Find where the given text appears and provide that cell's center as [X, Y] coordinate. 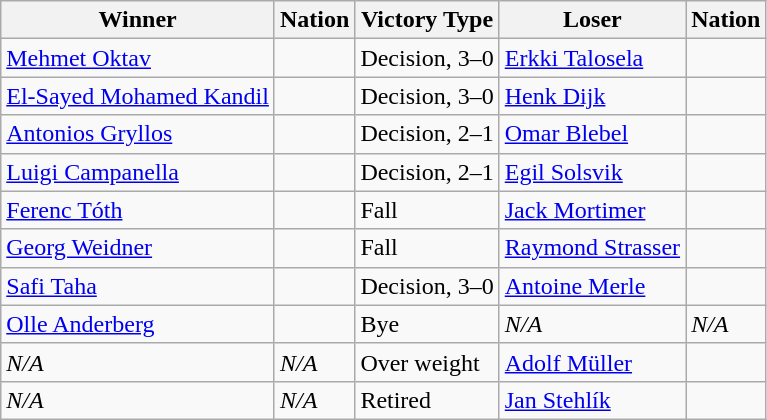
Winner [138, 20]
Henk Dijk [592, 96]
Ferenc Tóth [138, 210]
Raymond Strasser [592, 248]
Adolf Müller [592, 362]
Georg Weidner [138, 248]
Mehmet Oktav [138, 58]
Victory Type [427, 20]
El-Sayed Mohamed Kandil [138, 96]
Egil Solsvik [592, 172]
Omar Blebel [592, 134]
Olle Anderberg [138, 324]
Antoine Merle [592, 286]
Erkki Talosela [592, 58]
Jan Stehlík [592, 400]
Antonios Gryllos [138, 134]
Over weight [427, 362]
Loser [592, 20]
Safi Taha [138, 286]
Jack Mortimer [592, 210]
Retired [427, 400]
Luigi Campanella [138, 172]
Bye [427, 324]
